Output the (x, y) coordinate of the center of the cell containing the given text.  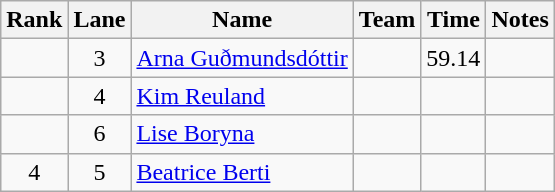
59.14 (454, 58)
Lane (100, 20)
Lise Boryna (242, 134)
Arna Guðmundsdóttir (242, 58)
5 (100, 172)
6 (100, 134)
Rank (34, 20)
Name (242, 20)
Beatrice Berti (242, 172)
Kim Reuland (242, 96)
3 (100, 58)
Team (387, 20)
Time (454, 20)
Notes (520, 20)
